Provide the (X, Y) coordinate of the cell's center where the given text is located.  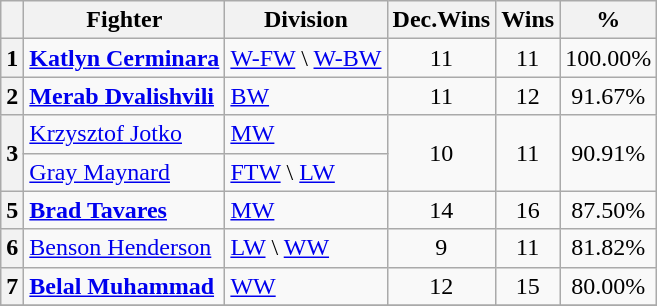
9 (442, 248)
Benson Henderson (124, 248)
% (608, 20)
Katlyn Cerminara (124, 58)
7 (12, 286)
2 (12, 96)
Gray Maynard (124, 172)
Dec.Wins (442, 20)
3 (12, 153)
81.82% (608, 248)
10 (442, 153)
Division (306, 20)
80.00% (608, 286)
W-FW \ W-BW (306, 58)
Belal Muhammad (124, 286)
91.67% (608, 96)
Krzysztof Jotko (124, 134)
FTW \ LW (306, 172)
LW \ WW (306, 248)
WW (306, 286)
14 (442, 210)
Wins (528, 20)
Merab Dvalishvili (124, 96)
1 (12, 58)
87.50% (608, 210)
6 (12, 248)
Fighter (124, 20)
100.00% (608, 58)
BW (306, 96)
Brad Tavares (124, 210)
16 (528, 210)
5 (12, 210)
90.91% (608, 153)
15 (528, 286)
